Locate the cell with the specified text and output its (x, y) center coordinate. 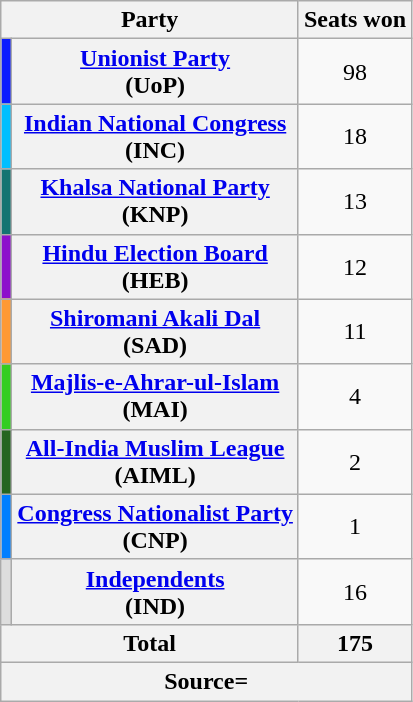
Total (150, 643)
13 (354, 202)
Majlis-e-Ahrar-ul-Islam(MAI) (156, 396)
Seats won (354, 20)
Shiromani Akali Dal(SAD) (156, 332)
1 (354, 526)
2 (354, 462)
Khalsa National Party(KNP) (156, 202)
Independents(IND) (156, 592)
18 (354, 136)
11 (354, 332)
12 (354, 266)
98 (354, 72)
Party (150, 20)
175 (354, 643)
Source= (206, 681)
Unionist Party(UoP) (156, 72)
All-India Muslim League(AIML) (156, 462)
Congress Nationalist Party(CNP) (156, 526)
4 (354, 396)
Indian National Congress(INC) (156, 136)
Hindu Election Board(HEB) (156, 266)
16 (354, 592)
